Determine the [x, y] coordinate at the center of the cell enclosing the given text.  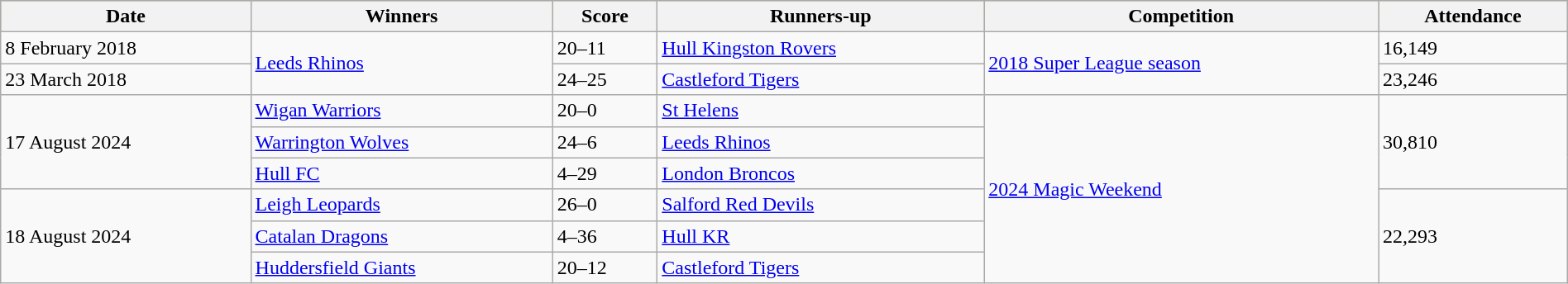
20–12 [605, 267]
Wigan Warriors [402, 111]
26–0 [605, 205]
22,293 [1472, 236]
23,246 [1472, 79]
Hull FC [402, 173]
20–11 [605, 48]
2018 Super League season [1181, 64]
4–36 [605, 236]
23 March 2018 [126, 79]
17 August 2024 [126, 142]
16,149 [1472, 48]
Hull Kingston Rovers [820, 48]
24–25 [605, 79]
Date [126, 17]
Competition [1181, 17]
Leigh Leopards [402, 205]
20–0 [605, 111]
Hull KR [820, 236]
Runners-up [820, 17]
18 August 2024 [126, 236]
Winners [402, 17]
Score [605, 17]
Huddersfield Giants [402, 267]
4–29 [605, 173]
Catalan Dragons [402, 236]
Attendance [1472, 17]
London Broncos [820, 173]
8 February 2018 [126, 48]
St Helens [820, 111]
Salford Red Devils [820, 205]
Warrington Wolves [402, 142]
30,810 [1472, 142]
24–6 [605, 142]
2024 Magic Weekend [1181, 189]
